Detect which cell encompasses the target text, then output its (x, y) center coordinate. 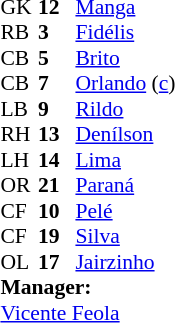
21 (57, 185)
5 (57, 58)
14 (57, 160)
LB (19, 109)
17 (57, 262)
Pelé (125, 211)
Orlando (c) (125, 83)
Brito (125, 58)
RH (19, 135)
Denílson (125, 135)
Jairzinho (125, 262)
OL (19, 262)
RB (19, 33)
Lima (125, 160)
Paraná (125, 185)
OR (19, 185)
13 (57, 135)
9 (57, 109)
Silva (125, 237)
7 (57, 83)
3 (57, 33)
Manager: (88, 287)
10 (57, 211)
LH (19, 160)
Rildo (125, 109)
19 (57, 237)
Fidélis (125, 33)
